Find where the given text appears and provide that cell's center as (x, y) coordinate. 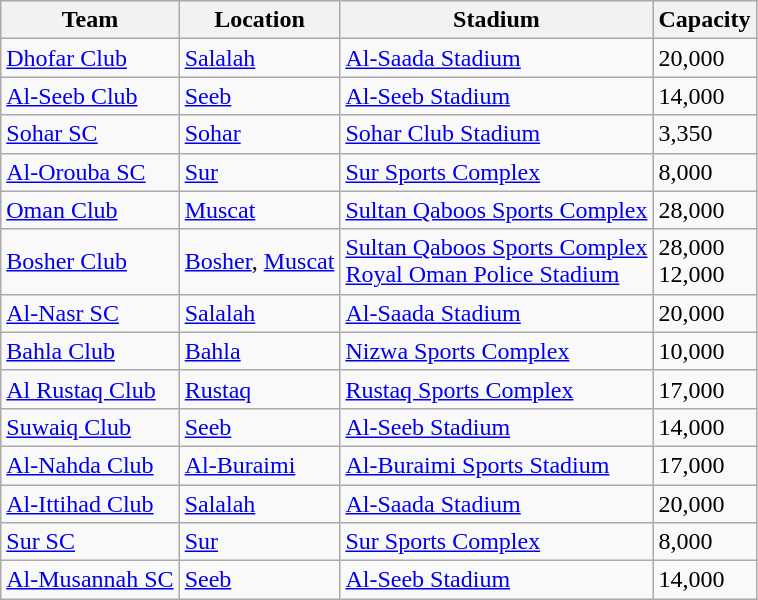
Al-Nasr SC (90, 313)
Bosher Club (90, 262)
Al-Ittihad Club (90, 503)
Nizwa Sports Complex (496, 351)
Rustaq Sports Complex (496, 389)
Sultan Qaboos Sports Complex (496, 210)
Stadium (496, 20)
Muscat (260, 210)
Sohar Club Stadium (496, 134)
Bosher, Muscat (260, 262)
Sohar (260, 134)
10,000 (704, 351)
Rustaq (260, 389)
Al-Buraimi (260, 465)
Capacity (704, 20)
3,350 (704, 134)
Bahla Club (90, 351)
Location (260, 20)
Team (90, 20)
Sultan Qaboos Sports ComplexRoyal Oman Police Stadium (496, 262)
Oman Club (90, 210)
Bahla (260, 351)
28,000 (704, 210)
Al Rustaq Club (90, 389)
Dhofar Club (90, 58)
Sohar SC (90, 134)
Al-Buraimi Sports Stadium (496, 465)
Al-Orouba SC (90, 172)
28,00012,000 (704, 262)
Sur SC (90, 542)
Suwaiq Club (90, 427)
Al-Nahda Club (90, 465)
Al-Musannah SC (90, 580)
Al-Seeb Club (90, 96)
